Identify which cell holds the provided text, then report its [X, Y] central coordinate. 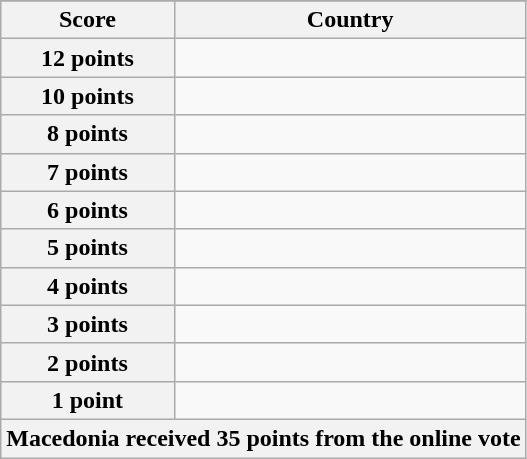
Country [350, 20]
6 points [88, 210]
4 points [88, 286]
5 points [88, 248]
7 points [88, 172]
2 points [88, 362]
3 points [88, 324]
1 point [88, 400]
8 points [88, 134]
Score [88, 20]
Macedonia received 35 points from the online vote [264, 438]
10 points [88, 96]
12 points [88, 58]
